Output the [x, y] coordinate of the center of the cell containing the given text.  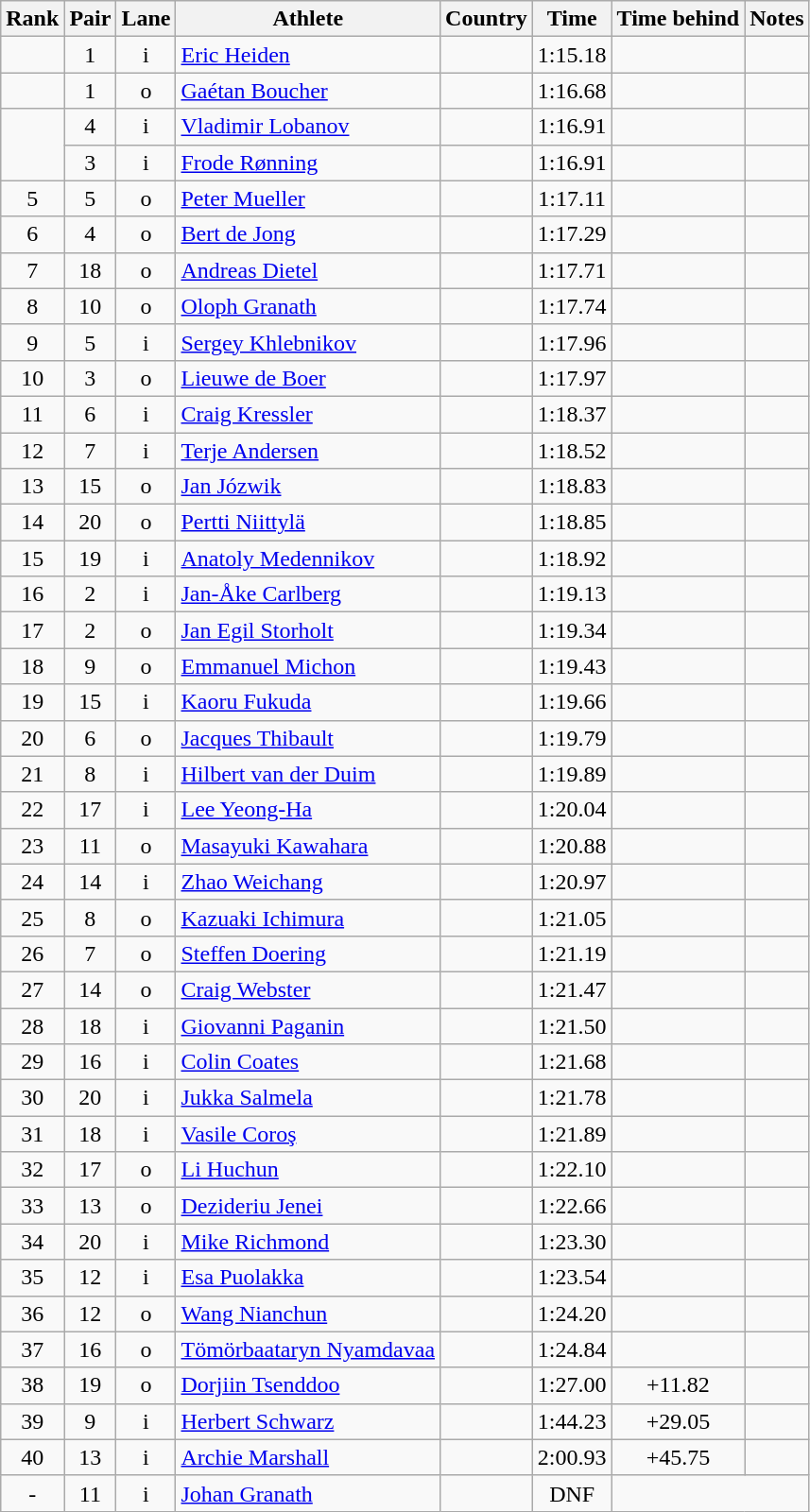
21 [32, 774]
Bert de Jong [308, 234]
1:20.04 [572, 810]
35 [32, 1278]
1:15.18 [572, 55]
28 [32, 1025]
1:21.50 [572, 1025]
DNF [572, 1493]
Jukka Salmela [308, 1098]
Jan Egil Storholt [308, 630]
+11.82 [679, 1385]
Lieuwe de Boer [308, 378]
1:18.92 [572, 558]
1:24.20 [572, 1314]
Hilbert van der Duim [308, 774]
Jan Józwik [308, 487]
1:17.71 [572, 270]
23 [32, 846]
Eric Heiden [308, 55]
1:19.89 [572, 774]
26 [32, 954]
Steffen Doering [308, 954]
Rank [32, 19]
Dorjiin Tsenddoo [308, 1385]
Time [572, 19]
33 [32, 1206]
Country [487, 19]
Craig Kressler [308, 414]
Kazuaki Ichimura [308, 918]
1:17.96 [572, 342]
Mike Richmond [308, 1242]
+29.05 [679, 1421]
Masayuki Kawahara [308, 846]
1:23.30 [572, 1242]
Emmanuel Michon [308, 666]
1:17.11 [572, 198]
Jan-Åke Carlberg [308, 594]
Esa Puolakka [308, 1278]
Andreas Dietel [308, 270]
1:21.19 [572, 954]
Dezideriu Jenei [308, 1206]
1:20.88 [572, 846]
1:21.05 [572, 918]
22 [32, 810]
Zhao Weichang [308, 882]
1:22.66 [572, 1206]
Gaétan Boucher [308, 91]
Notes [777, 19]
36 [32, 1314]
1:19.43 [572, 666]
1:19.66 [572, 702]
1:18.37 [572, 414]
1:17.29 [572, 234]
Johan Granath [308, 1493]
37 [32, 1349]
1:21.89 [572, 1134]
39 [32, 1421]
Oloph Granath [308, 306]
Anatoly Medennikov [308, 558]
1:24.84 [572, 1349]
Terje Andersen [308, 451]
40 [32, 1457]
Herbert Schwarz [308, 1421]
1:22.10 [572, 1170]
27 [32, 989]
30 [32, 1098]
1:17.97 [572, 378]
1:21.68 [572, 1062]
Pertti Niittylä [308, 523]
Tömörbaataryn Nyamdavaa [308, 1349]
Giovanni Paganin [308, 1025]
Vasile Coroş [308, 1134]
Pair [91, 19]
Kaoru Fukuda [308, 702]
1:21.78 [572, 1098]
1:27.00 [572, 1385]
1:19.79 [572, 738]
Archie Marshall [308, 1457]
1:16.68 [572, 91]
32 [32, 1170]
Sergey Khlebnikov [308, 342]
1:19.13 [572, 594]
Jacques Thibault [308, 738]
Colin Coates [308, 1062]
34 [32, 1242]
Time behind [679, 19]
Wang Nianchun [308, 1314]
1:23.54 [572, 1278]
1:17.74 [572, 306]
1:18.52 [572, 451]
+45.75 [679, 1457]
Lane [146, 19]
38 [32, 1385]
1:18.83 [572, 487]
- [32, 1493]
Peter Mueller [308, 198]
1:20.97 [572, 882]
31 [32, 1134]
25 [32, 918]
Frode Rønning [308, 163]
1:18.85 [572, 523]
29 [32, 1062]
2:00.93 [572, 1457]
Craig Webster [308, 989]
Li Huchun [308, 1170]
24 [32, 882]
1:21.47 [572, 989]
1:44.23 [572, 1421]
Lee Yeong-Ha [308, 810]
Athlete [308, 19]
Vladimir Lobanov [308, 127]
1:19.34 [572, 630]
